From the cell containing the given text, extract its center point as (x, y) coordinate. 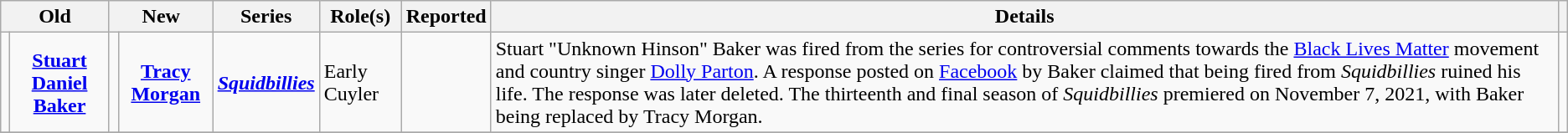
Role(s) (360, 17)
Old (55, 17)
Reported (446, 17)
Early Cuyler (360, 82)
Squidbillies (266, 82)
Stuart Daniel Baker (59, 82)
Details (1024, 17)
Series (266, 17)
Tracy Morgan (166, 82)
New (161, 17)
